Pinpoint the cell where the given text exists, returning its (x, y) midpoint coordinate. 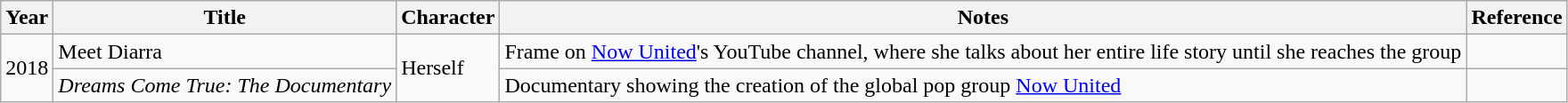
Herself (448, 68)
Year (27, 18)
Notes (984, 18)
Frame on Now United's YouTube channel, where she talks about her entire life story until she reaches the group (984, 51)
Title (225, 18)
Reference (1516, 18)
Dreams Come True: The Documentary (225, 85)
Meet Diarra (225, 51)
2018 (27, 68)
Documentary showing the creation of the global pop group Now United (984, 85)
Character (448, 18)
